Pinpoint the cell where the given text exists, returning its (x, y) midpoint coordinate. 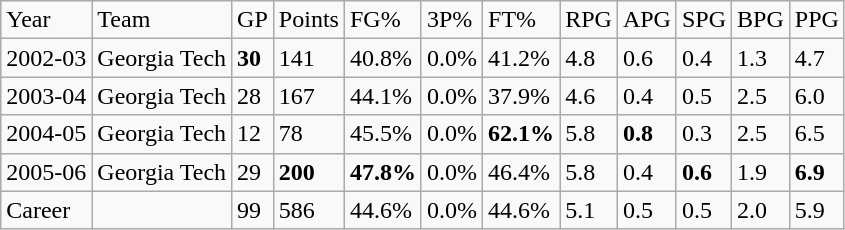
6.9 (816, 172)
2002-03 (46, 58)
37.9% (522, 96)
Team (162, 20)
29 (253, 172)
30 (253, 58)
46.4% (522, 172)
0.3 (704, 134)
586 (308, 210)
PPG (816, 20)
40.8% (382, 58)
28 (253, 96)
0.8 (646, 134)
2.0 (761, 210)
141 (308, 58)
12 (253, 134)
78 (308, 134)
5.9 (816, 210)
FG% (382, 20)
45.5% (382, 134)
3P% (452, 20)
47.8% (382, 172)
167 (308, 96)
BPG (761, 20)
1.3 (761, 58)
Year (46, 20)
2003-04 (46, 96)
1.9 (761, 172)
5.1 (589, 210)
Points (308, 20)
2005-06 (46, 172)
4.8 (589, 58)
62.1% (522, 134)
200 (308, 172)
41.2% (522, 58)
99 (253, 210)
Career (46, 210)
44.1% (382, 96)
4.6 (589, 96)
6.0 (816, 96)
APG (646, 20)
RPG (589, 20)
6.5 (816, 134)
SPG (704, 20)
FT% (522, 20)
4.7 (816, 58)
2004-05 (46, 134)
GP (253, 20)
